Find where the given text appears and provide that cell's center as [X, Y] coordinate. 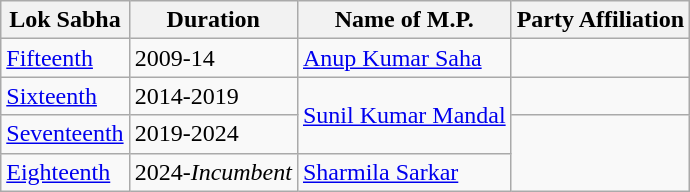
Party Affiliation [600, 20]
Sixteenth [65, 96]
Sharmila Sarkar [404, 172]
2009-14 [213, 58]
Anup Kumar Saha [404, 58]
2024-Incumbent [213, 172]
Duration [213, 20]
Name of M.P. [404, 20]
2014-2019 [213, 96]
2019-2024 [213, 134]
Sunil Kumar Mandal [404, 115]
Eighteenth [65, 172]
Fifteenth [65, 58]
Seventeenth [65, 134]
Lok Sabha [65, 20]
